Pinpoint the cell where the given text exists, returning its [x, y] midpoint coordinate. 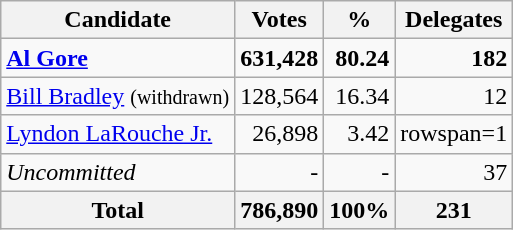
3.42 [360, 134]
631,428 [280, 58]
80.24 [360, 58]
Total [118, 210]
% [360, 20]
Bill Bradley (withdrawn) [118, 96]
786,890 [280, 210]
rowspan=1 [454, 134]
Uncommitted [118, 172]
37 [454, 172]
Votes [280, 20]
100% [360, 210]
231 [454, 210]
Lyndon LaRouche Jr. [118, 134]
12 [454, 96]
182 [454, 58]
Al Gore [118, 58]
Candidate [118, 20]
16.34 [360, 96]
26,898 [280, 134]
Delegates [454, 20]
128,564 [280, 96]
